Extract the [x, y] coordinate from the center of the cell holding the provided text.  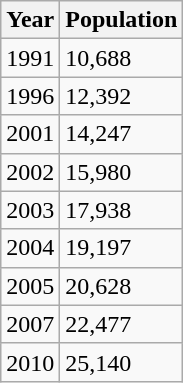
15,980 [122, 172]
17,938 [122, 210]
22,477 [122, 324]
2002 [30, 172]
2004 [30, 248]
19,197 [122, 248]
1991 [30, 58]
1996 [30, 96]
2003 [30, 210]
Population [122, 20]
2005 [30, 286]
25,140 [122, 362]
2007 [30, 324]
10,688 [122, 58]
Year [30, 20]
2001 [30, 134]
14,247 [122, 134]
20,628 [122, 286]
2010 [30, 362]
12,392 [122, 96]
